Determine the (X, Y) coordinate at the center of the cell enclosing the given text.  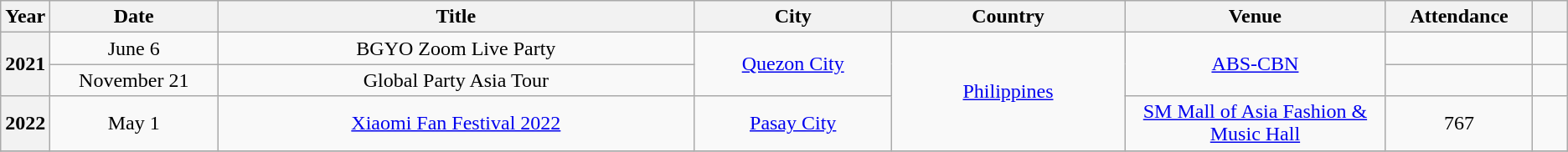
767 (1459, 124)
ABS-CBN (1256, 64)
2021 (25, 64)
Global Party Asia Tour (456, 80)
2022 (25, 124)
BGYO Zoom Live Party (456, 48)
May 1 (134, 124)
SM Mall of Asia Fashion & Music Hall (1256, 124)
June 6 (134, 48)
Country (1008, 17)
Xiaomi Fan Festival 2022 (456, 124)
Attendance (1459, 17)
Quezon City (793, 64)
City (793, 17)
Title (456, 17)
November 21 (134, 80)
Pasay City (793, 124)
Year (25, 17)
Venue (1256, 17)
Date (134, 17)
Philippines (1008, 92)
